Scan for the cell matching the given text and deliver its (x, y) coordinate at center. 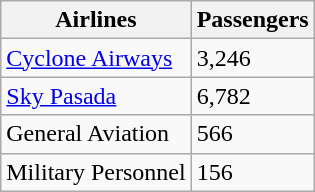
Passengers (252, 20)
566 (252, 134)
Airlines (96, 20)
Military Personnel (96, 172)
Cyclone Airways (96, 58)
156 (252, 172)
General Aviation (96, 134)
6,782 (252, 96)
3,246 (252, 58)
Sky Pasada (96, 96)
